Extract the [X, Y] coordinate from the center of the cell holding the provided text.  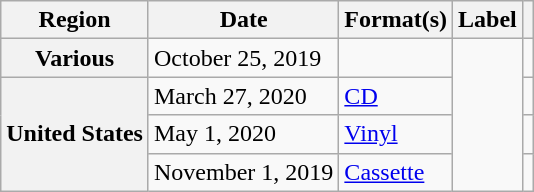
Cassette [396, 172]
Label [488, 20]
Date [243, 20]
Format(s) [396, 20]
CD [396, 96]
Vinyl [396, 134]
United States [75, 134]
November 1, 2019 [243, 172]
May 1, 2020 [243, 134]
October 25, 2019 [243, 58]
March 27, 2020 [243, 96]
Region [75, 20]
Various [75, 58]
